Extract the [x, y] coordinate from the center of the cell holding the provided text.  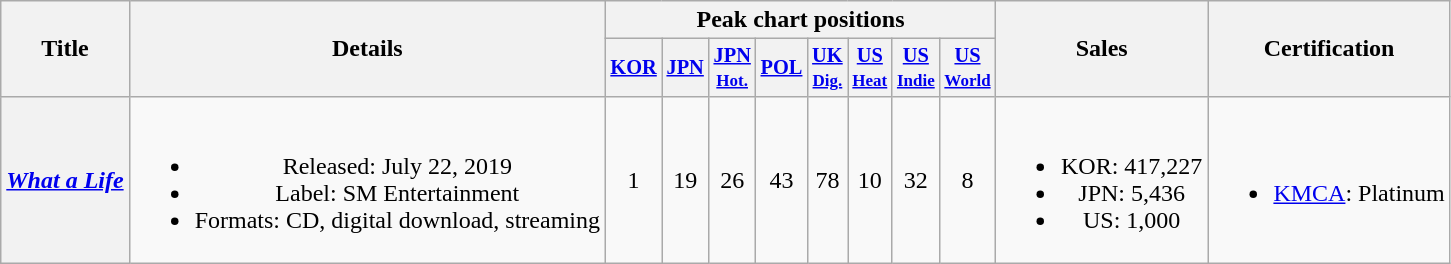
32 [916, 180]
UKDig. [827, 68]
KMCA: Platinum [1329, 180]
Sales [1101, 49]
Peak chart positions [801, 20]
POL [782, 68]
78 [827, 180]
Released: July 22, 2019Label: SM EntertainmentFormats: CD, digital download, streaming [367, 180]
Title [65, 49]
1 [634, 180]
19 [686, 180]
Details [367, 49]
KOR: 417,227JPN: 5,436US: 1,000 [1101, 180]
USWorld [968, 68]
8 [968, 180]
KOR [634, 68]
JPNHot. [732, 68]
USHeat [870, 68]
Certification [1329, 49]
USIndie [916, 68]
10 [870, 180]
26 [732, 180]
JPN [686, 68]
43 [782, 180]
What a Life [65, 180]
